Search for the cell housing the specified text and yield its (x, y) center coordinate. 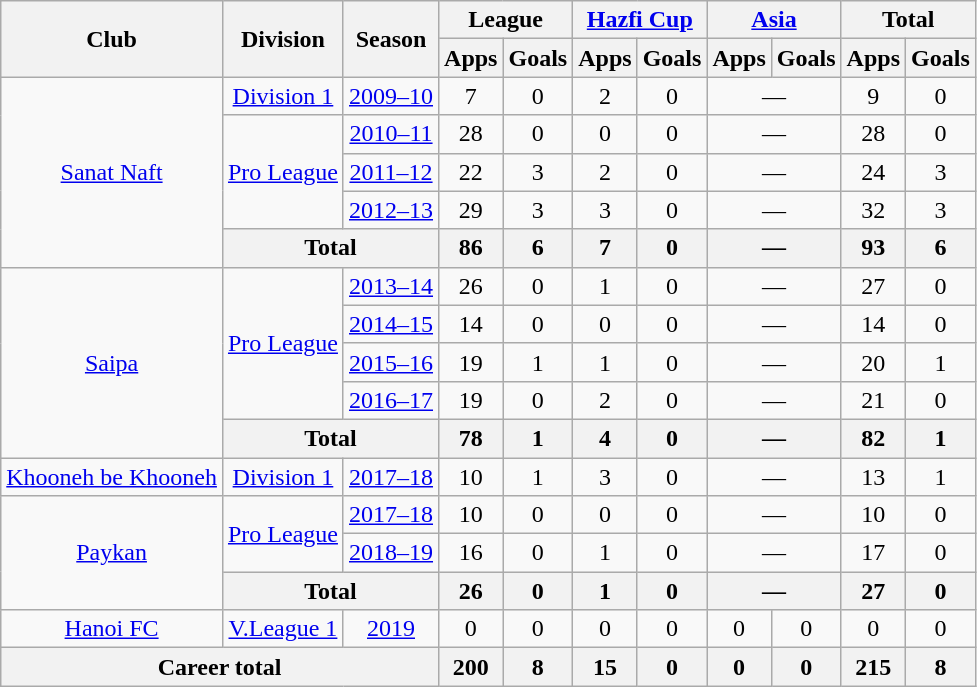
2011–12 (390, 172)
2013–14 (390, 286)
2014–15 (390, 324)
200 (471, 667)
2019 (390, 629)
2015–16 (390, 362)
Asia (774, 20)
29 (471, 210)
Club (112, 39)
86 (471, 248)
Khooneh be Khooneh (112, 477)
16 (471, 553)
215 (873, 667)
2016–17 (390, 400)
93 (873, 248)
24 (873, 172)
21 (873, 400)
9 (873, 96)
Saipa (112, 362)
Hazfi Cup (640, 20)
78 (471, 438)
Division (282, 39)
2009–10 (390, 96)
4 (605, 438)
Career total (220, 667)
82 (873, 438)
13 (873, 477)
2012–13 (390, 210)
2010–11 (390, 134)
V.League 1 (282, 629)
22 (471, 172)
15 (605, 667)
20 (873, 362)
Hanoi FC (112, 629)
32 (873, 210)
League (506, 20)
17 (873, 553)
Paykan (112, 553)
Sanat Naft (112, 172)
Season (390, 39)
2018–19 (390, 553)
